Provide the [X, Y] coordinate of the cell's center where the given text is located.  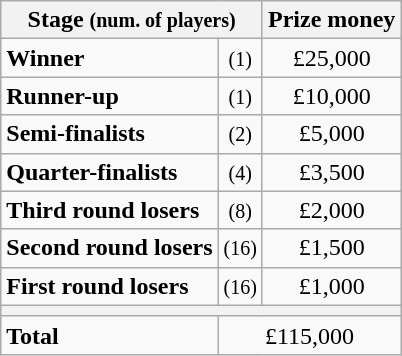
(2) [240, 134]
(4) [240, 172]
£115,000 [310, 335]
Runner-up [110, 96]
Semi-finalists [110, 134]
Quarter-finalists [110, 172]
First round losers [110, 286]
£2,000 [331, 210]
Stage (num. of players) [132, 20]
Total [110, 335]
£1,500 [331, 248]
Prize money [331, 20]
Winner [110, 58]
£25,000 [331, 58]
Second round losers [110, 248]
£5,000 [331, 134]
£3,500 [331, 172]
£1,000 [331, 286]
Third round losers [110, 210]
£10,000 [331, 96]
(8) [240, 210]
